Capture the cell that displays the provided text and extract its [X, Y] central coordinate. 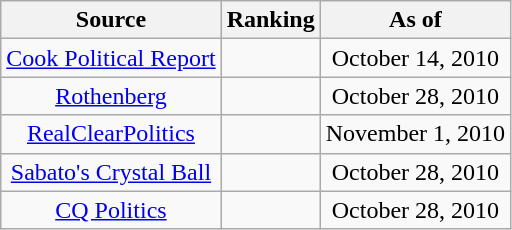
October 14, 2010 [415, 58]
Ranking [270, 20]
Sabato's Crystal Ball [111, 172]
Source [111, 20]
CQ Politics [111, 210]
Cook Political Report [111, 58]
November 1, 2010 [415, 134]
RealClearPolitics [111, 134]
As of [415, 20]
Rothenberg [111, 96]
